Locate the cell with the specified text and output its (X, Y) center coordinate. 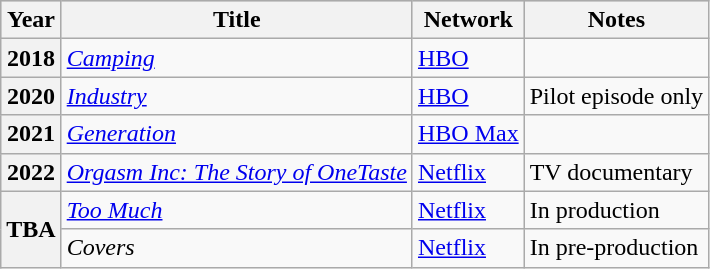
Year (31, 20)
2021 (31, 134)
Pilot episode only (616, 96)
Orgasm Inc: The Story of OneTaste (236, 172)
HBO Max (468, 134)
2018 (31, 58)
TV documentary (616, 172)
Network (468, 20)
Title (236, 20)
Notes (616, 20)
2022 (31, 172)
In pre-production (616, 248)
Camping (236, 58)
2020 (31, 96)
In production (616, 210)
Generation (236, 134)
Too Much (236, 210)
Covers (236, 248)
TBA (31, 229)
Industry (236, 96)
